Detect which cell encompasses the target text, then output its [X, Y] center coordinate. 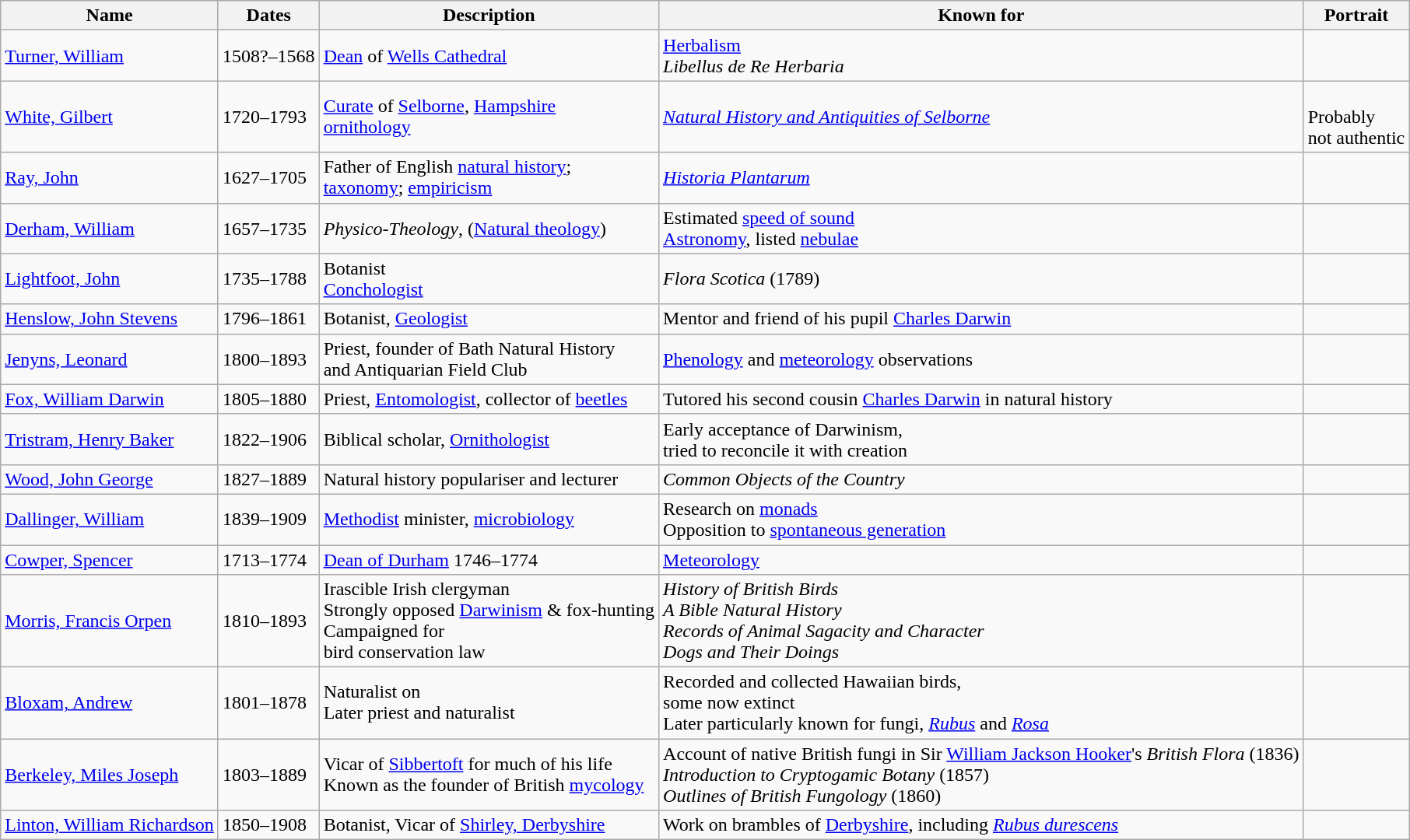
Flora Scotica (1789) [982, 278]
1720–1793 [268, 117]
Priest, founder of Bath Natural Historyand Antiquarian Field Club [489, 359]
Work on brambles of Derbyshire, including Rubus durescens [982, 825]
Meteorology [982, 559]
1800–1893 [268, 359]
Recorded and collected Hawaiian birds,some now extinctLater particularly known for fungi, Rubus and Rosa [982, 703]
Dean of Durham 1746–1774 [489, 559]
1850–1908 [268, 825]
1796–1861 [268, 319]
1803–1889 [268, 775]
Priest, Entomologist, collector of beetles [489, 399]
Dates [268, 16]
Biblical scholar, Ornithologist [489, 439]
1508?–1568 [268, 56]
Dean of Wells Cathedral [489, 56]
Henslow, John Stevens [110, 319]
Portrait [1356, 16]
Curate of Selborne, Hampshireornithology [489, 117]
Ray, John [110, 177]
1657–1735 [268, 229]
Name [110, 16]
Tristram, Henry Baker [110, 439]
Natural history populariser and lecturer [489, 479]
Physico-Theology, (Natural theology) [489, 229]
Methodist minister, microbiology [489, 520]
1735–1788 [268, 278]
HerbalismLibellus de Re Herbaria [982, 56]
Historia Plantarum [982, 177]
Lightfoot, John [110, 278]
Estimated speed of soundAstronomy, listed nebulae [982, 229]
Berkeley, Miles Joseph [110, 775]
Bloxam, Andrew [110, 703]
Dallinger, William [110, 520]
Botanist, Vicar of Shirley, Derbyshire [489, 825]
Description [489, 16]
1627–1705 [268, 177]
Morris, Francis Orpen [110, 621]
Father of English natural history;taxonomy; empiricism [489, 177]
Vicar of Sibbertoft for much of his lifeKnown as the founder of British mycology [489, 775]
BotanistConchologist [489, 278]
Tutored his second cousin Charles Darwin in natural history [982, 399]
1827–1889 [268, 479]
Cowper, Spencer [110, 559]
1713–1774 [268, 559]
Phenology and meteorology observations [982, 359]
1822–1906 [268, 439]
Derham, William [110, 229]
Botanist, Geologist [489, 319]
Mentor and friend of his pupil Charles Darwin [982, 319]
Linton, William Richardson [110, 825]
Known for [982, 16]
White, Gilbert [110, 117]
1801–1878 [268, 703]
Wood, John George [110, 479]
1839–1909 [268, 520]
Irascible Irish clergymanStrongly opposed Darwinism & fox-huntingCampaigned forbird conservation law [489, 621]
Jenyns, Leonard [110, 359]
Fox, William Darwin [110, 399]
Common Objects of the Country [982, 479]
Turner, William [110, 56]
Early acceptance of Darwinism,tried to reconcile it with creation [982, 439]
Probablynot authentic [1356, 117]
History of British BirdsA Bible Natural HistoryRecords of Animal Sagacity and CharacterDogs and Their Doings [982, 621]
Natural History and Antiquities of Selborne [982, 117]
Naturalist on Later priest and naturalist [489, 703]
1805–1880 [268, 399]
1810–1893 [268, 621]
Research on monadsOpposition to spontaneous generation [982, 520]
